Return the [X, Y] coordinate for the center point of the cell that contains the specified text.  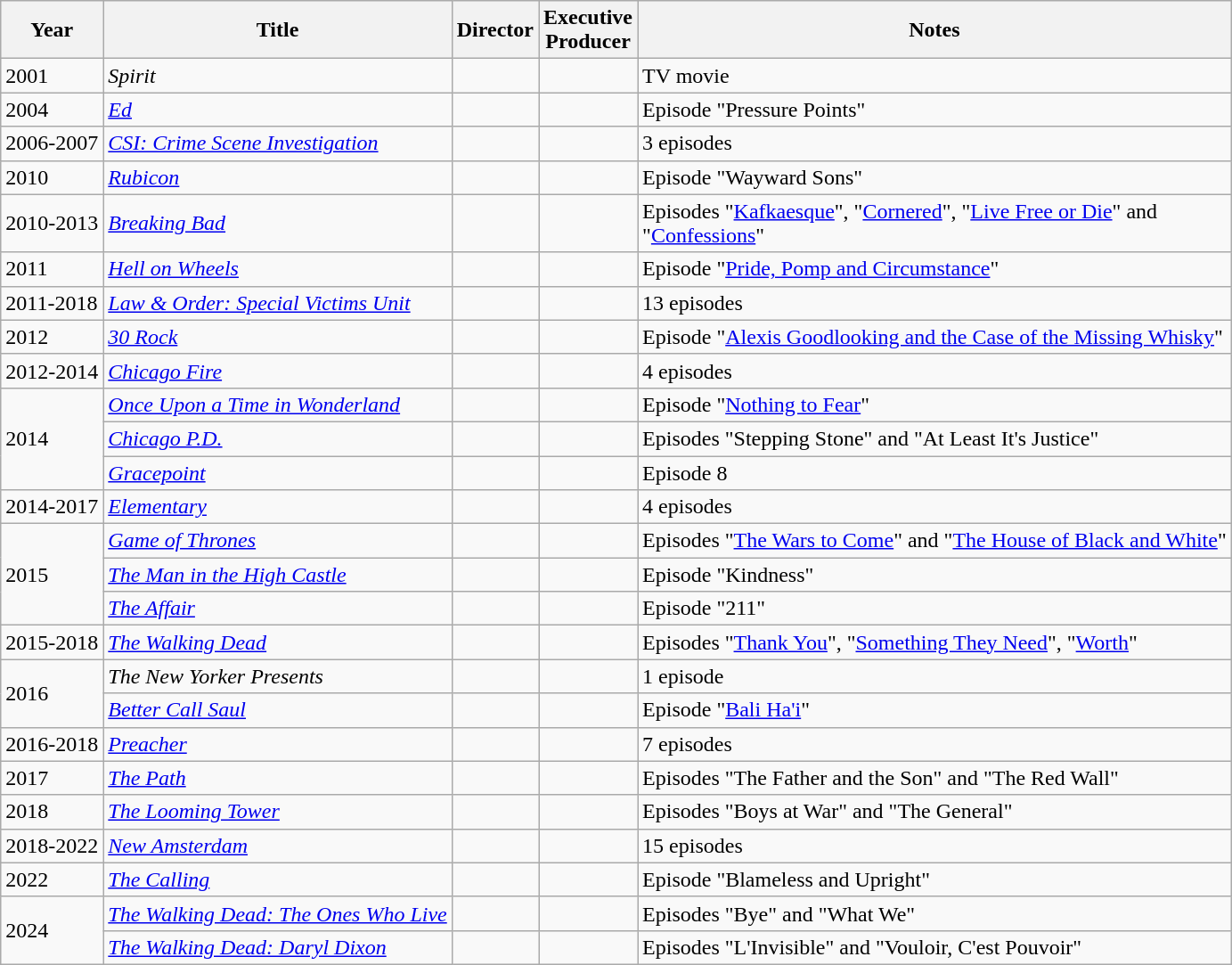
Episodes "Kafkaesque", "Cornered", "Live Free or Die" and"Confessions" [935, 223]
2011-2018 [52, 303]
Hell on Wheels [278, 269]
2006-2007 [52, 143]
The Walking Dead: Daryl Dixon [278, 947]
2022 [52, 879]
CSI: Crime Scene Investigation [278, 143]
Episode "211" [935, 609]
Episodes "Thank You", "Something They Need", "Worth" [935, 642]
The Man in the High Castle [278, 575]
2016 [52, 693]
Episodes "L'Invisible" and "Vouloir, C'est Pouvoir" [935, 947]
30 Rock [278, 337]
The Walking Dead: The Ones Who Live [278, 913]
Episodes "The Father and the Son" and "The Red Wall" [935, 778]
Better Call Saul [278, 710]
Episode "Alexis Goodlooking and the Case of the Missing Whisky" [935, 337]
Episode "Blameless and Upright" [935, 879]
Episode "Wayward Sons" [935, 177]
Preacher [278, 744]
The Affair [278, 609]
2012-2014 [52, 371]
New Amsterdam [278, 846]
Notes [935, 30]
13 episodes [935, 303]
Episode "Kindness" [935, 575]
2018-2022 [52, 846]
Chicago P.D. [278, 438]
2018 [52, 812]
1 episode [935, 676]
7 episodes [935, 744]
Episode "Pressure Points" [935, 110]
Ed [278, 110]
Episodes "The Wars to Come" and "The House of Black and White" [935, 541]
Elementary [278, 507]
Rubicon [278, 177]
2016-2018 [52, 744]
Episode 8 [935, 473]
Episodes "Bye" and "What We" [935, 913]
2014 [52, 438]
Game of Thrones [278, 541]
Breaking Bad [278, 223]
Episode "Bali Ha'i" [935, 710]
2004 [52, 110]
Episodes "Boys at War" and "The General" [935, 812]
15 episodes [935, 846]
ExecutiveProducer [588, 30]
Once Upon a Time in Wonderland [278, 405]
The Looming Tower [278, 812]
2012 [52, 337]
The Path [278, 778]
Year [52, 30]
Title [278, 30]
3 episodes [935, 143]
The New Yorker Presents [278, 676]
Director [495, 30]
2024 [52, 930]
2011 [52, 269]
2015 [52, 575]
Episodes "Stepping Stone" and "At Least It's Justice" [935, 438]
2014-2017 [52, 507]
2001 [52, 76]
Spirit [278, 76]
Chicago Fire [278, 371]
2010 [52, 177]
The Calling [278, 879]
Gracepoint [278, 473]
2017 [52, 778]
Law & Order: Special Victims Unit [278, 303]
2010-2013 [52, 223]
Episode "Nothing to Fear" [935, 405]
Episode "Pride, Pomp and Circumstance" [935, 269]
TV movie [935, 76]
2015-2018 [52, 642]
The Walking Dead [278, 642]
